Detect which cell encompasses the target text, then output its (x, y) center coordinate. 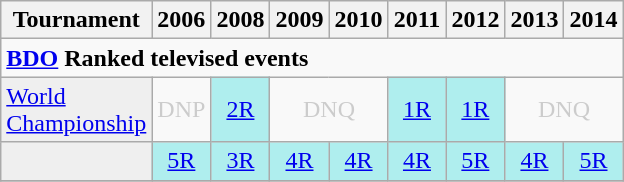
2R (240, 110)
2014 (594, 20)
BDO Ranked televised events (312, 58)
2006 (182, 20)
World Championship (76, 110)
2009 (300, 20)
2008 (240, 20)
2010 (358, 20)
2011 (417, 20)
2013 (534, 20)
Tournament (76, 20)
2012 (476, 20)
3R (240, 161)
DNP (182, 110)
